Find where the given text appears and provide that cell's center as [X, Y] coordinate. 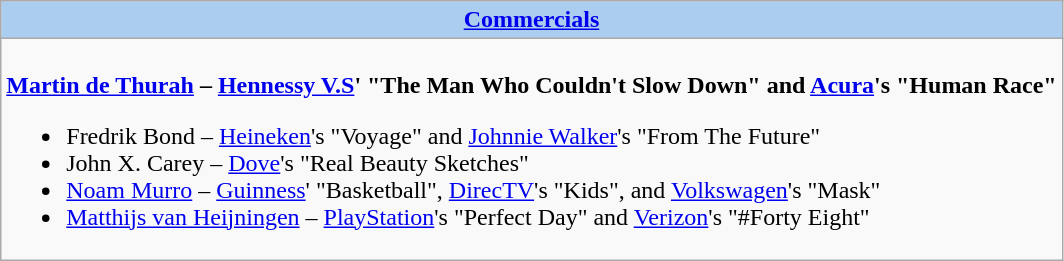
Commercials [532, 20]
